Capture the cell that displays the provided text and extract its [x, y] central coordinate. 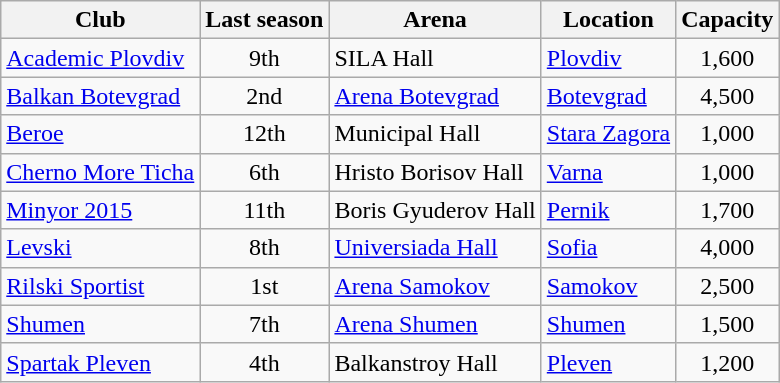
Beroe [100, 134]
2,500 [728, 286]
Rilski Sportist [100, 286]
Capacity [728, 20]
Universiada Hall [435, 248]
Pleven [608, 362]
11th [264, 210]
Varna [608, 172]
Arena Samokov [435, 286]
Balkan Botevgrad [100, 96]
1,600 [728, 58]
12th [264, 134]
4th [264, 362]
Botevgrad [608, 96]
1st [264, 286]
6th [264, 172]
Hristo Borisov Hall [435, 172]
7th [264, 324]
1,500 [728, 324]
Municipal Hall [435, 134]
Spartak Pleven [100, 362]
1,200 [728, 362]
Arena Shumen [435, 324]
Academic Plovdiv [100, 58]
Sofia [608, 248]
4,000 [728, 248]
9th [264, 58]
Plovdiv [608, 58]
8th [264, 248]
Samokov [608, 286]
Club [100, 20]
Boris Gyuderov Hall [435, 210]
Cherno More Ticha [100, 172]
2nd [264, 96]
Location [608, 20]
Stara Zagora [608, 134]
Balkanstroy Hall [435, 362]
Pernik [608, 210]
1,700 [728, 210]
4,500 [728, 96]
Arena Botevgrad [435, 96]
Minyor 2015 [100, 210]
SILA Hall [435, 58]
Arena [435, 20]
Last season [264, 20]
Levski [100, 248]
